Return [X, Y] of the center of cell containing provided text 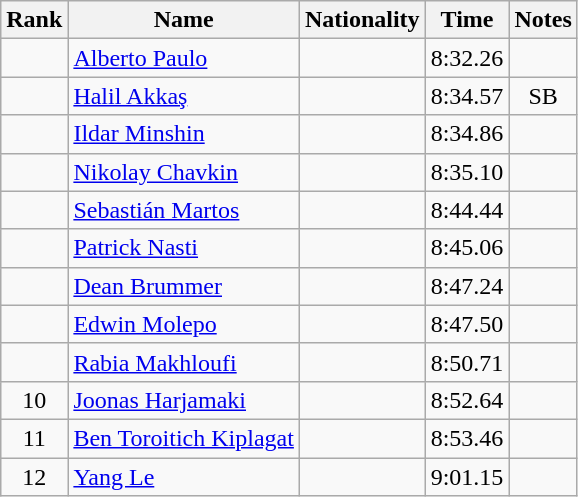
Rank [34, 20]
Rabia Makhloufi [184, 362]
Ben Toroitich Kiplagat [184, 438]
Notes [543, 20]
8:50.71 [467, 362]
8:47.24 [467, 286]
11 [34, 438]
Alberto Paulo [184, 58]
8:44.44 [467, 210]
Time [467, 20]
Yang Le [184, 477]
Dean Brummer [184, 286]
8:47.50 [467, 324]
8:32.26 [467, 58]
9:01.15 [467, 477]
8:45.06 [467, 248]
8:34.57 [467, 96]
8:52.64 [467, 400]
Patrick Nasti [184, 248]
Edwin Molepo [184, 324]
12 [34, 477]
Halil Akkaş [184, 96]
SB [543, 96]
8:53.46 [467, 438]
Nationality [362, 20]
Joonas Harjamaki [184, 400]
10 [34, 400]
8:34.86 [467, 134]
Sebastián Martos [184, 210]
Nikolay Chavkin [184, 172]
Name [184, 20]
Ildar Minshin [184, 134]
8:35.10 [467, 172]
